Find where the given text appears and provide that cell's center as [x, y] coordinate. 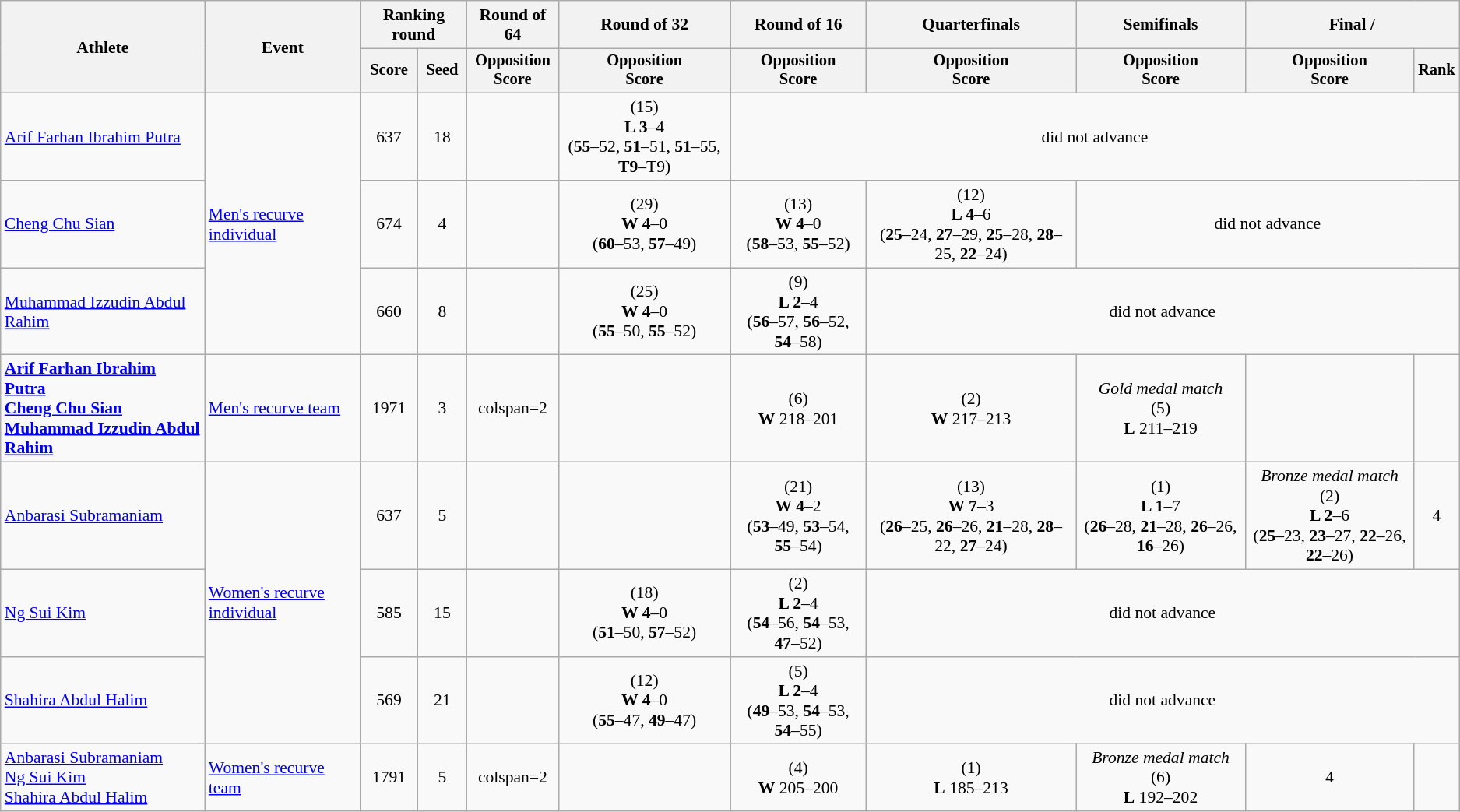
Shahira Abdul Halim [103, 701]
Ng Sui Kim [103, 613]
Ranking round [414, 25]
18 [442, 137]
Bronze medal match (6)L 192–202 [1160, 779]
3 [442, 409]
Quarterfinals [971, 25]
(2)L 2–4(54–56, 54–53, 47–52) [798, 613]
660 [389, 311]
Women's recurve individual [283, 603]
(12)W 4–0(55–47, 49–47) [645, 701]
585 [389, 613]
Event [283, 47]
Cheng Chu Sian [103, 224]
21 [442, 701]
Anbarasi SubramaniamNg Sui KimShahira Abdul Halim [103, 779]
Round of 32 [645, 25]
Seed [442, 71]
674 [389, 224]
1791 [389, 779]
(13)W 4–0(58–53, 55–52) [798, 224]
(1)L 185–213 [971, 779]
(5)L 2–4(49–53, 54–53, 54–55) [798, 701]
Men's recurve team [283, 409]
Men's recurve individual [283, 224]
Muhammad Izzudin Abdul Rahim [103, 311]
(6)W 218–201 [798, 409]
8 [442, 311]
(12)L 4–6(25–24, 27–29, 25–28, 28–25, 22–24) [971, 224]
Arif Farhan Ibrahim Putra [103, 137]
Anbarasi Subramaniam [103, 516]
Rank [1437, 71]
(15)L 3–4(55–52, 51–51, 51–55, T9–T9) [645, 137]
Gold medal match (5)L 211–219 [1160, 409]
(25)W 4–0(55–50, 55–52) [645, 311]
(13)W 7–3(26–25, 26–26, 21–28, 28–22, 27–24) [971, 516]
15 [442, 613]
569 [389, 701]
(9)L 2–4(56–57, 56–52, 54–58) [798, 311]
(4)W 205–200 [798, 779]
Arif Farhan Ibrahim PutraCheng Chu SianMuhammad Izzudin Abdul Rahim [103, 409]
(2)W 217–213 [971, 409]
Athlete [103, 47]
Semifinals [1160, 25]
Score [389, 71]
(1)L 1–7(26–28, 21–28, 26–26, 16–26) [1160, 516]
Bronze medal match (2)L 2–6(25–23, 23–27, 22–26, 22–26) [1330, 516]
Round of 64 [512, 25]
(21)W 4–2(53–49, 53–54, 55–54) [798, 516]
Final / [1352, 25]
(29)W 4–0(60–53, 57–49) [645, 224]
Women's recurve team [283, 779]
Round of 16 [798, 25]
(18)W 4–0(51–50, 57–52) [645, 613]
1971 [389, 409]
